Detect which cell encompasses the target text, then output its [x, y] center coordinate. 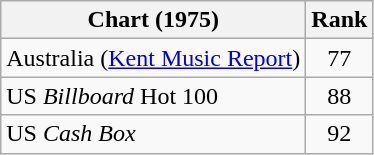
Chart (1975) [154, 20]
Rank [340, 20]
88 [340, 96]
US Cash Box [154, 134]
77 [340, 58]
92 [340, 134]
Australia (Kent Music Report) [154, 58]
US Billboard Hot 100 [154, 96]
